Scan for the cell matching the given text and deliver its [x, y] coordinate at center. 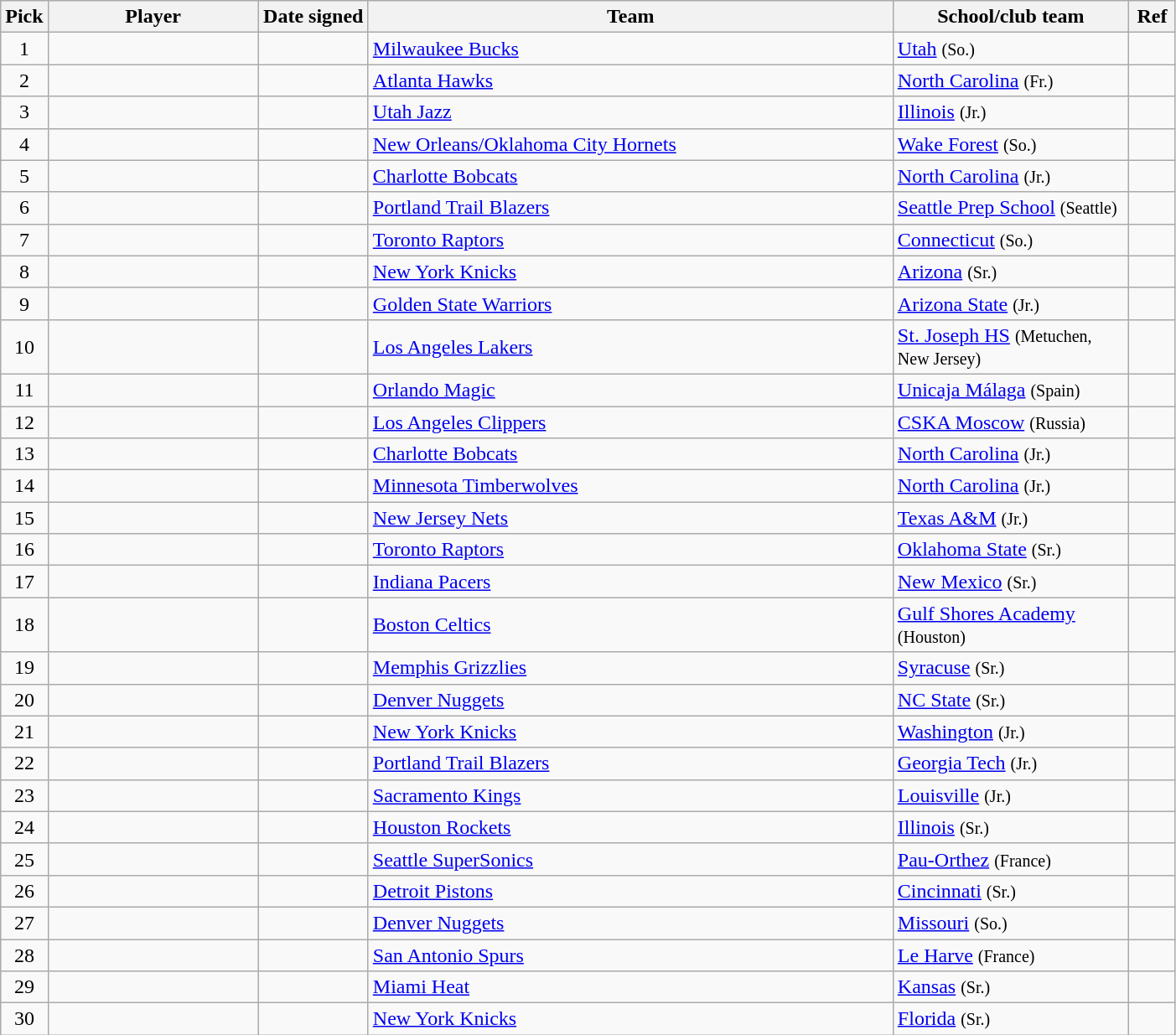
Houston Rockets [630, 827]
North Carolina (Fr.) [1011, 80]
Illinois (Jr.) [1011, 112]
Player [153, 17]
17 [24, 582]
NC State (Sr.) [1011, 700]
6 [24, 208]
Illinois (Sr.) [1011, 827]
12 [24, 422]
Milwaukee Bucks [630, 49]
19 [24, 668]
23 [24, 795]
Connecticut (So.) [1011, 240]
14 [24, 486]
Seattle SuperSonics [630, 859]
Louisville (Jr.) [1011, 795]
11 [24, 390]
1 [24, 49]
Orlando Magic [630, 390]
Cincinnati (Sr.) [1011, 891]
Georgia Tech (Jr.) [1011, 763]
Utah Jazz [630, 112]
Indiana Pacers [630, 582]
26 [24, 891]
10 [24, 347]
Pau-Orthez (France) [1011, 859]
Memphis Grizzlies [630, 668]
9 [24, 303]
Texas A&M (Jr.) [1011, 518]
Wake Forest (So.) [1011, 144]
Gulf Shores Academy (Houston) [1011, 625]
New Orleans/Oklahoma City Hornets [630, 144]
San Antonio Spurs [630, 955]
29 [24, 987]
16 [24, 550]
Miami Heat [630, 987]
30 [24, 1019]
Los Angeles Clippers [630, 422]
Missouri (So.) [1011, 923]
Date signed [313, 17]
Boston Celtics [630, 625]
2 [24, 80]
Le Harve (France) [1011, 955]
Los Angeles Lakers [630, 347]
Florida (Sr.) [1011, 1019]
Syracuse (Sr.) [1011, 668]
Kansas (Sr.) [1011, 987]
Pick [24, 17]
28 [24, 955]
New Jersey Nets [630, 518]
Team [630, 17]
Atlanta Hawks [630, 80]
3 [24, 112]
7 [24, 240]
CSKA Moscow (Russia) [1011, 422]
27 [24, 923]
Unicaja Málaga (Spain) [1011, 390]
4 [24, 144]
20 [24, 700]
Sacramento Kings [630, 795]
Washington (Jr.) [1011, 732]
13 [24, 454]
Utah (So.) [1011, 49]
8 [24, 272]
Detroit Pistons [630, 891]
21 [24, 732]
18 [24, 625]
5 [24, 176]
New Mexico (Sr.) [1011, 582]
Oklahoma State (Sr.) [1011, 550]
Arizona State (Jr.) [1011, 303]
22 [24, 763]
School/club team [1011, 17]
24 [24, 827]
Minnesota Timberwolves [630, 486]
Arizona (Sr.) [1011, 272]
25 [24, 859]
Ref [1152, 17]
15 [24, 518]
St. Joseph HS (Metuchen, New Jersey) [1011, 347]
Seattle Prep School (Seattle) [1011, 208]
Golden State Warriors [630, 303]
